Extract the (x, y) coordinate from the center of the cell holding the provided text.  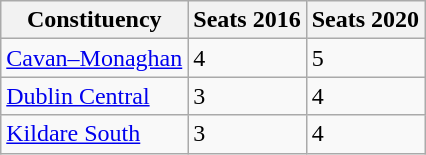
Dublin Central (94, 96)
Seats 2020 (365, 20)
Constituency (94, 20)
Cavan–Monaghan (94, 58)
Seats 2016 (247, 20)
Kildare South (94, 134)
5 (365, 58)
